From the cell containing the given text, extract its center point as (x, y) coordinate. 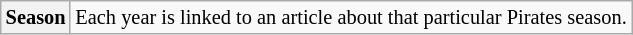
Season (36, 17)
Each year is linked to an article about that particular Pirates season. (350, 17)
